From the cell containing the given text, extract its center point as [x, y] coordinate. 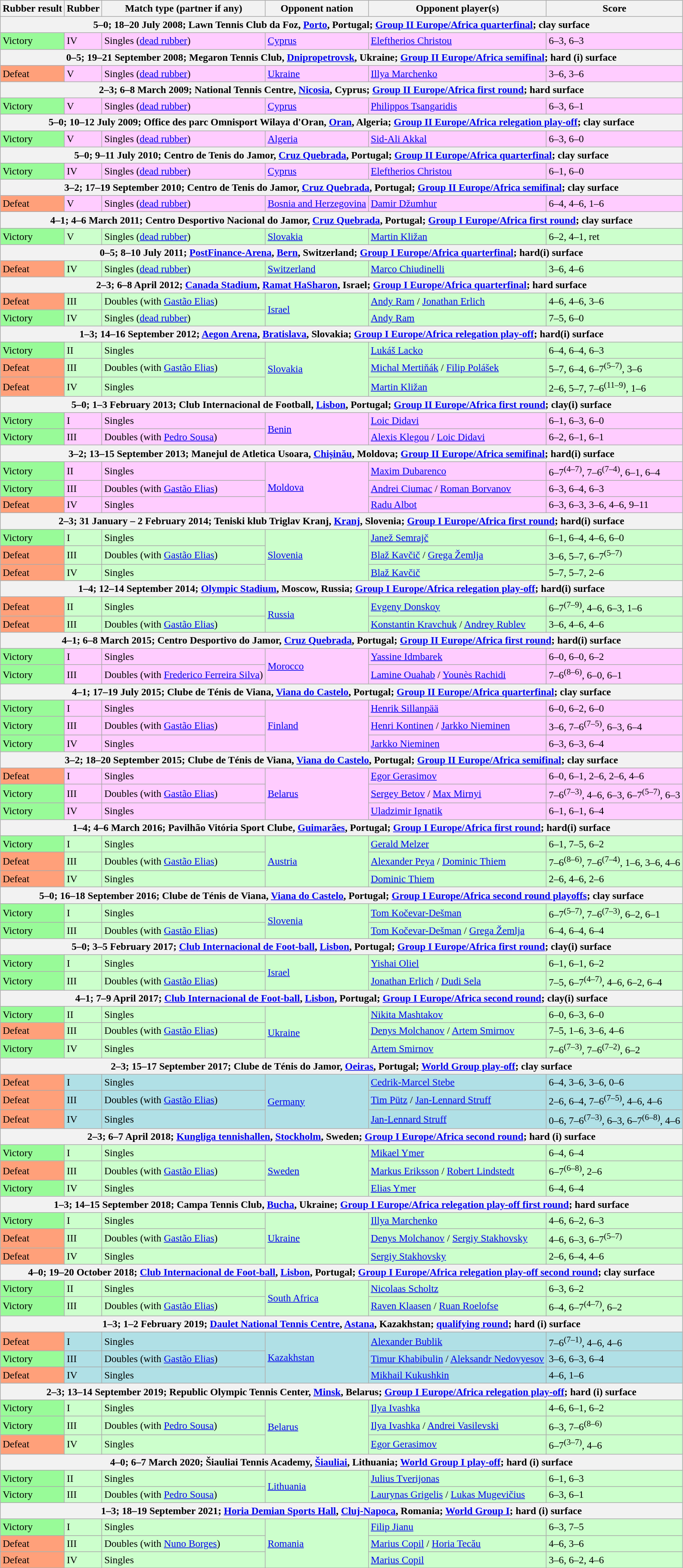
Philippos Tsangaridis [457, 106]
2–3; 15–17 September 2017; Clube de Ténis do Jamor, Oeiras, Portugal; World Group play-off; clay surface [341, 1066]
Switzerland [317, 269]
0–5; 8–10 July 2011; PostFinance-Arena, Bern, Switzerland; Group I Europe/Africa quarterfinal; hard(i) surface [341, 252]
Cedrik-Marcel Stebe [457, 1082]
4–6, 6–3, 6–7(5–7) [615, 1238]
Finland [317, 726]
Markus Eriksson / Robert Lindstedt [457, 1170]
5–7, 5–7, 2–6 [615, 572]
6–3, 6–2 [615, 1288]
Nicolaas Scholtz [457, 1288]
Moldova [317, 487]
7–5, 1–6, 3–6, 4–6 [615, 1031]
Alexander Peya / Dominic Thiem [457, 861]
6–7(3–7), 4–6 [615, 1444]
Alexander Bublik [457, 1341]
Yassine Idmbarek [457, 656]
2–3; 6–7 April 2018; Kungliga tennishallen, Stockholm, Sweden; Group I Europe/Africa second round; hard (i) surface [341, 1136]
4–1; 4–6 March 2011; Centro Desportivo Nacional do Jamor, Cruz Quebrada, Portugal; Group I Europe/Africa first round; clay surface [341, 220]
Marco Chiudinelli [457, 269]
Yishai Oliel [457, 963]
6–3, 6–3 [615, 41]
Elias Ymer [457, 1188]
2–3; 6–8 April 2012; Canada Stadium, Ramat HaSharon, Israel; Group I Europe/Africa quarterfinal; hard surface [341, 285]
Sergey Betov / Max Mirnyi [457, 793]
2–6, 6–4, 7–6(7–5), 4–6, 4–6 [615, 1100]
3–6, 6–2, 4–6 [615, 1559]
Jan-Lennard Struff [457, 1119]
5–0; 18–20 July 2008; Lawn Tennis Club da Foz, Porto, Portugal; Group II Europe/Africa quarterfinal; clay surface [341, 25]
1–4; 4–6 March 2016; Pavilhão Vitória Sport Clube, Guimarães, Portugal; Group I Europe/Africa first round; hard(i) surface [341, 828]
Austria [317, 861]
6–3, 7–6(8–6) [615, 1425]
6–3, 7–5 [615, 1527]
Konstantin Kravchuk / Andrey Rublev [457, 624]
Algeria [317, 139]
7–6(8–6), 6–0, 6–1 [615, 674]
Andy Ram [457, 317]
Andrei Ciumac / Roman Borvanov [457, 488]
Tom Kočevar-Dešman / Grega Žemlja [457, 930]
4–1; 17–19 July 2015; Clube de Ténis de Viana, Viana do Castelo, Portugal; Group II Europe/Africa quarterfinal; clay surface [341, 692]
6–1, 6–1, 6–2 [615, 963]
Denys Molchanov / Artem Smirnov [457, 1031]
5–0; 9–11 July 2010; Centro de Tenis do Jamor, Cruz Quebrada, Portugal; Group II Europe/Africa quarterfinal; clay surface [341, 155]
3–2; 13–15 September 2013; Manejul de Atletica Usoara, Chișinău, Moldova; Group II Europe/Africa semifinal; hard(i) surface [341, 453]
0–6, 7–6(7–3), 6–3, 6–7(6–8), 4–6 [615, 1119]
3–2; 18–20 September 2015; Clube de Ténis de Viana, Viana do Castelo, Portugal; Group II Europe/Africa semifinal; clay surface [341, 759]
2–3; 6–8 March 2009; National Tennis Centre, Nicosia, Cyprus; Group II Europe/Africa first round; hard surface [341, 90]
6–0, 6–3, 6–0 [615, 1014]
6–2, 4–1, ret [615, 236]
6–4, 6–4, 6–4 [615, 930]
7–6(7–3), 7–6(7–2), 6–2 [615, 1048]
Doubles (with Nuno Borges) [183, 1543]
Bosnia and Herzegovina [317, 204]
Henri Kontinen / Jarkko Nieminen [457, 725]
Evgeny Donskoy [457, 606]
Blaž Kavčič [457, 572]
Radu Albot [457, 504]
Match type (partner if any) [183, 8]
Tim Pütz / Jan-Lennard Struff [457, 1100]
6–3, 6–3, 6–4 [615, 743]
Filip Jianu [457, 1527]
Michal Mertiňák / Filip Polášek [457, 367]
7–5, 6–7(4–7), 4–6, 6–2, 6–4 [615, 980]
5–0; 16–18 September 2016; Clube de Ténis de Viana, Viana do Castelo, Portugal; Group I Europe/Africa second round playoffs; clay surface [341, 895]
5–0; 10–12 July 2009; Office des parc Omnisport Wilaya d'Oran, Oran, Algeria; Group II Europe/Africa relegation play-off; clay surface [341, 122]
Julius Tverijonas [457, 1478]
6–1, 7–5, 6–2 [615, 843]
6–7(6–8), 2–6 [615, 1170]
Rubber [84, 8]
Rubber result [33, 8]
6–7(4–7), 7–6(7–4), 6–1, 6–4 [615, 471]
7–6(7–3), 4–6, 6–3, 6–7(5–7), 6–3 [615, 793]
Janež Semrajč [457, 537]
2–6, 4–6, 2–6 [615, 879]
4–1; 6–8 March 2015; Centro Desportivo do Jamor, Cruz Quebrada, Portugal; Group II Europe/Africa first round; hard(i) surface [341, 640]
Lukáš Lacko [457, 350]
Opponent nation [317, 8]
6–0, 6–2, 6–0 [615, 708]
6–4, 6–7(4–7), 6–2 [615, 1306]
Sid-Ali Akkal [457, 139]
Marius Copil / Horia Tecău [457, 1543]
7–5, 6–0 [615, 317]
Gerald Melzer [457, 843]
Jarkko Nieminen [457, 743]
5–7, 6–4, 6–7(5–7), 3–6 [615, 367]
6–7(7–9), 4–6, 6–3, 1–6 [615, 606]
7–6(8–6), 7–6(7–4), 1–6, 3–6, 4–6 [615, 861]
0–5; 19–21 September 2008; Megaron Tennis Club, Dnipropetrovsk, Ukraine; Group II Europe/Africa semifinal; hard (i) surface [341, 57]
3–6, 4–6, 4–6 [615, 624]
Sweden [317, 1170]
Dominic Thiem [457, 879]
1–3; 14–16 September 2012; Aegon Arena, Bratislava, Slovakia; Group I Europe/Africa relegation play-off; hard(i) surface [341, 334]
3–6, 7–6(7–5), 6–3, 6–4 [615, 725]
4–6, 4–6, 3–6 [615, 301]
1–3; 1–2 February 2019; Daulet National Tennis Centre, Astana, Kazakhstan; qualifying round; hard (i) surface [341, 1324]
Romania [317, 1543]
4–6, 3–6 [615, 1543]
5–0; 3–5 February 2017; Club Internacional de Foot-ball, Lisbon, Portugal; Group I Europe/Africa first round; clay(i) surface [341, 947]
1–3; 18–19 September 2021; Horia Demian Sports Hall, Cluj-Napoca, Romania; World Group I; hard (i) surface [341, 1511]
6–3, 6–0 [615, 139]
Germany [317, 1101]
Russia [317, 614]
Doubles (with Frederico Ferreira Silva) [183, 674]
1–4; 12–14 September 2014; Olympic Stadium, Moscow, Russia; Group I Europe/Africa relegation play-off; hard(i) surface [341, 589]
Raven Klaasen / Ruan Roelofse [457, 1306]
Uladzimir Ignatik [457, 811]
2–3; 31 January – 2 February 2014; Teniski klub Triglav Kranj, Kranj, Slovenia; Group I Europe/Africa first round; hard(i) surface [341, 521]
2–3; 13–14 September 2019; Republic Olympic Tennis Center, Minsk, Belarus; Group I Europe/Africa relegation play-off; hard (i) surface [341, 1391]
4–0; 6–7 March 2020; Šiauliai Tennis Academy, Šiauliai, Lithuania; World Group I play-off; hard (i) surface [341, 1462]
6–1, 6–4, 4–6, 6–0 [615, 537]
4–6, 6–1, 6–2 [615, 1408]
4–1; 7–9 April 2017; Club Internacional de Foot-ball, Lisbon, Portugal; Group I Europe/Africa second round; clay(i) surface [341, 998]
Alexis Klegou / Loic Didavi [457, 437]
6–2, 6–1, 6–1 [615, 437]
6–1, 6–3, 6–0 [615, 420]
Ilya Ivashka / Andrei Vasilevski [457, 1425]
3–6, 4–6 [615, 269]
6–4, 3–6, 3–6, 0–6 [615, 1082]
2–6, 5–7, 7–6(11–9), 1–6 [615, 386]
6–3, 6–3, 3–6, 4–6, 9–11 [615, 504]
Morocco [317, 666]
5–0; 1–3 February 2013; Club Internacional de Football, Lisbon, Portugal; Group II Europe/Africa first round; clay(i) surface [341, 404]
7–6(7–1), 4–6, 4–6 [615, 1341]
Denys Molchanov / Sergiy Stakhovsky [457, 1238]
3–6, 3–6 [615, 73]
Marius Copil [457, 1559]
4–6, 6–2, 6–3 [615, 1220]
Blaž Kavčič / Grega Žemlja [457, 555]
Lithuania [317, 1486]
6–7(5–7), 7–6(7–3), 6–2, 6–1 [615, 913]
Loic Didavi [457, 420]
Sergiy Stakhovsky [457, 1256]
6–1, 6–1, 6–4 [615, 811]
6–3, 6–4, 6–3 [615, 488]
Ilya Ivashka [457, 1408]
Benin [317, 429]
Nikita Mashtakov [457, 1014]
6–1, 6–3 [615, 1478]
Lamine Ouahab / Younès Rachidi [457, 674]
Andy Ram / Jonathan Erlich [457, 301]
6–4, 6–4, 6–3 [615, 350]
Laurynas Grigelis / Lukas Mugevičius [457, 1494]
Timur Khabibulin / Aleksandr Nedovyesov [457, 1359]
Jonathan Erlich / Dudi Sela [457, 980]
Damir Džumhur [457, 204]
Kazakhstan [317, 1357]
3–6, 5–7, 6–7(5–7) [615, 555]
South Africa [317, 1298]
6–1, 6–0 [615, 171]
6–0, 6–1, 2–6, 2–6, 4–6 [615, 776]
3–2; 17–19 September 2010; Centro de Tenis do Jamor, Cruz Quebrada, Portugal; Group II Europe/Africa semifinal; clay surface [341, 187]
Mikhail Kukushkin [457, 1375]
Artem Smirnov [457, 1048]
3–6, 6–3, 6–4 [615, 1359]
Opponent player(s) [457, 8]
4–6, 1–6 [615, 1375]
6–4, 4–6, 1–6 [615, 204]
1–3; 14–15 September 2018; Campa Tennis Club, Bucha, Ukraine; Group I Europe/Africa relegation play-off first round; hard surface [341, 1204]
2–6, 6–4, 4–6 [615, 1256]
Score [615, 8]
Tom Kočevar-Dešman [457, 913]
4–0; 19–20 October 2018; Club Internacional de Foot-ball, Lisbon, Portugal; Group I Europe/Africa relegation play-off second round; clay surface [341, 1272]
Maxim Dubarenco [457, 471]
6–0, 6–0, 6–2 [615, 656]
Mikael Ymer [457, 1153]
Henrik Sillanpää [457, 708]
